Output the (x, y) coordinate of the center of the cell containing the given text.  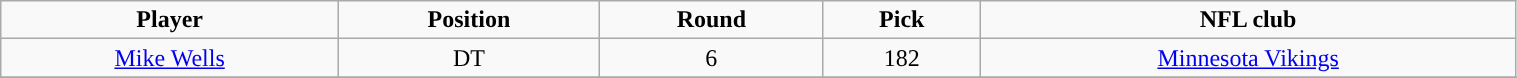
Round (711, 20)
6 (711, 58)
Mike Wells (170, 58)
Pick (902, 20)
182 (902, 58)
NFL club (1248, 20)
Position (470, 20)
DT (470, 58)
Minnesota Vikings (1248, 58)
Player (170, 20)
